Scan for the cell matching the given text and deliver its [x, y] coordinate at center. 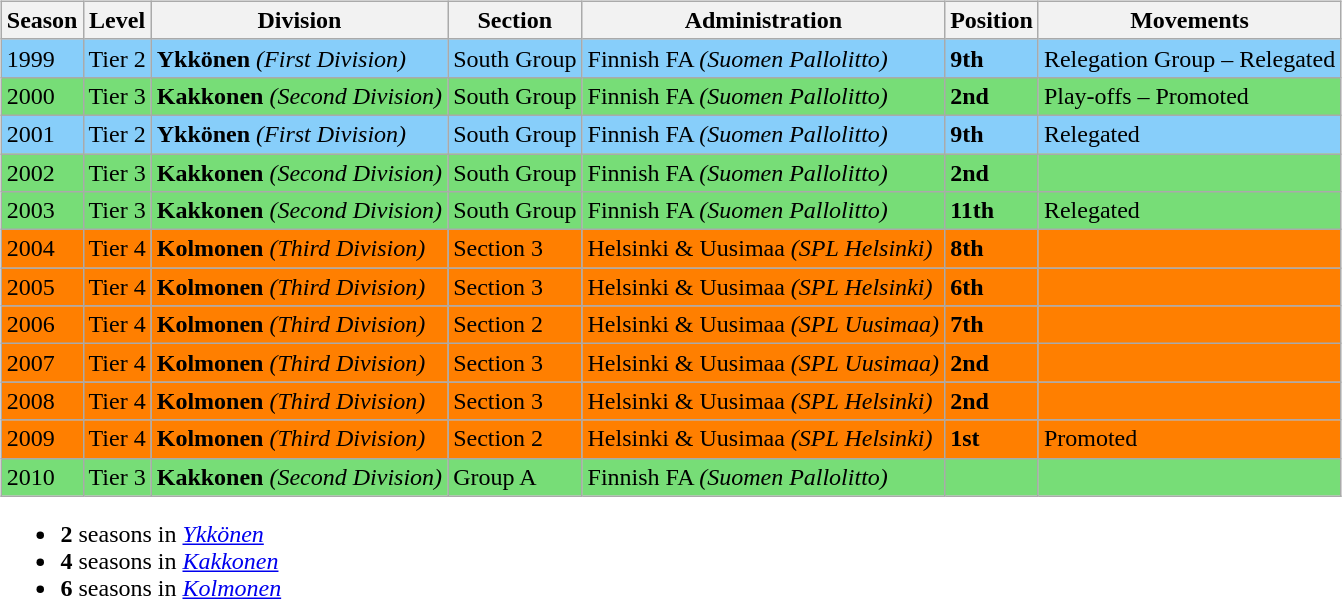
Group A [515, 477]
2003 [42, 211]
Position [992, 20]
7th [992, 325]
Section [515, 20]
2005 [42, 287]
Promoted [1189, 439]
2007 [42, 363]
Administration [764, 20]
2002 [42, 173]
6th [992, 287]
2008 [42, 401]
2010 [42, 477]
1st [992, 439]
2004 [42, 249]
2001 [42, 134]
11th [992, 211]
Level [117, 20]
2006 [42, 325]
Relegation Group – Relegated [1189, 58]
8th [992, 249]
2009 [42, 439]
Season [42, 20]
1999 [42, 58]
Play-offs – Promoted [1189, 96]
2000 [42, 96]
Movements [1189, 20]
Division [299, 20]
